Return (X, Y) of the center of cell containing provided text 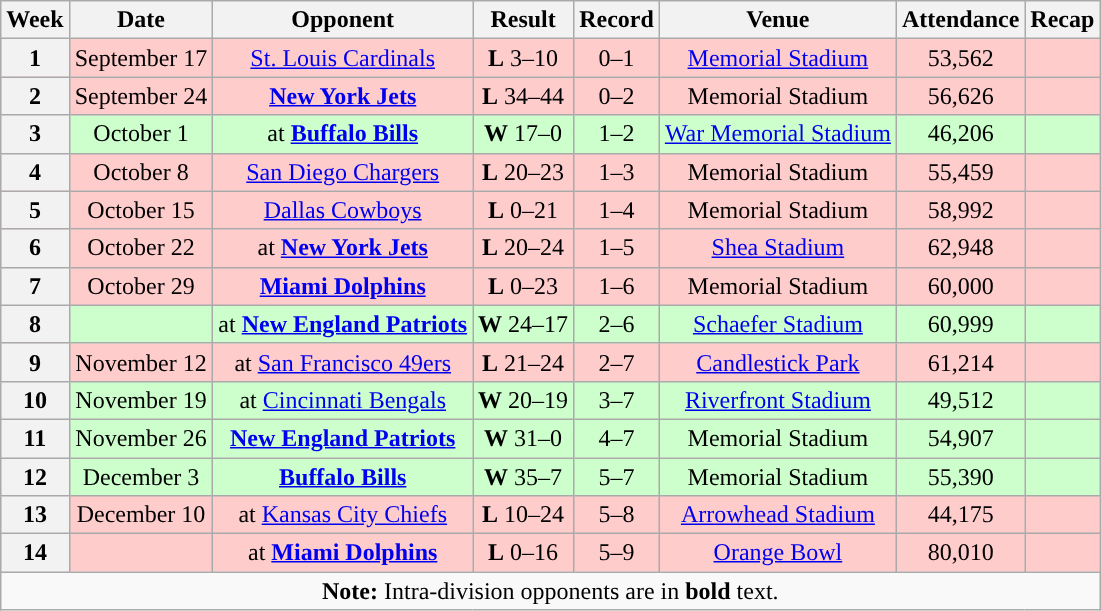
Result (524, 20)
80,010 (960, 553)
5–7 (617, 477)
3 (35, 134)
W 20–19 (524, 400)
at Cincinnati Bengals (343, 400)
58,992 (960, 210)
46,206 (960, 134)
54,907 (960, 438)
6 (35, 248)
53,562 (960, 58)
L 20–24 (524, 248)
L 20–23 (524, 172)
L 0–21 (524, 210)
1–6 (617, 286)
L 0–23 (524, 286)
61,214 (960, 362)
October 29 (141, 286)
1 (35, 58)
Record (617, 20)
62,948 (960, 248)
at Kansas City Chiefs (343, 515)
1–5 (617, 248)
Orange Bowl (778, 553)
at New England Patriots (343, 324)
W 17–0 (524, 134)
60,999 (960, 324)
W 24–17 (524, 324)
October 15 (141, 210)
October 22 (141, 248)
November 26 (141, 438)
1–3 (617, 172)
Buffalo Bills (343, 477)
October 8 (141, 172)
L 3–10 (524, 58)
0–1 (617, 58)
Note: Intra-division opponents are in bold text. (550, 591)
L 10–24 (524, 515)
New England Patriots (343, 438)
9 (35, 362)
at Buffalo Bills (343, 134)
December 3 (141, 477)
55,390 (960, 477)
Riverfront Stadium (778, 400)
at New York Jets (343, 248)
New York Jets (343, 96)
Arrowhead Stadium (778, 515)
1–4 (617, 210)
Recap (1062, 20)
Opponent (343, 20)
2 (35, 96)
4 (35, 172)
Shea Stadium (778, 248)
Date (141, 20)
October 1 (141, 134)
12 (35, 477)
8 (35, 324)
at Miami Dolphins (343, 553)
Week (35, 20)
Venue (778, 20)
San Diego Chargers (343, 172)
Miami Dolphins (343, 286)
5–8 (617, 515)
56,626 (960, 96)
2–7 (617, 362)
December 10 (141, 515)
Attendance (960, 20)
0–2 (617, 96)
55,459 (960, 172)
at San Francisco 49ers (343, 362)
Candlestick Park (778, 362)
44,175 (960, 515)
W 35–7 (524, 477)
60,000 (960, 286)
7 (35, 286)
14 (35, 553)
November 12 (141, 362)
September 17 (141, 58)
W 31–0 (524, 438)
L 0–16 (524, 553)
5–9 (617, 553)
4–7 (617, 438)
5 (35, 210)
11 (35, 438)
L 34–44 (524, 96)
St. Louis Cardinals (343, 58)
Schaefer Stadium (778, 324)
2–6 (617, 324)
Dallas Cowboys (343, 210)
September 24 (141, 96)
November 19 (141, 400)
3–7 (617, 400)
L 21–24 (524, 362)
War Memorial Stadium (778, 134)
1–2 (617, 134)
10 (35, 400)
13 (35, 515)
49,512 (960, 400)
